Detect which cell encompasses the target text, then output its [X, Y] center coordinate. 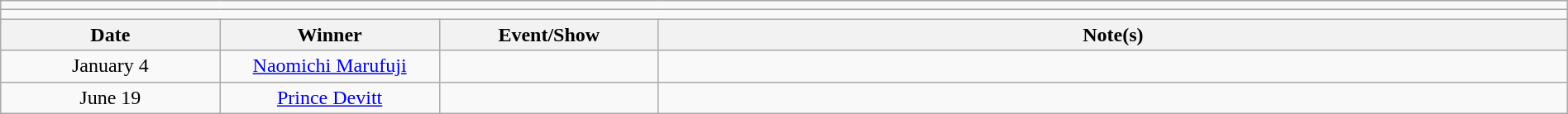
June 19 [111, 97]
Naomichi Marufuji [329, 66]
Note(s) [1113, 35]
Prince Devitt [329, 97]
Date [111, 35]
Winner [329, 35]
January 4 [111, 66]
Event/Show [549, 35]
